For the text-containing cell, return its midpoint in (X, Y) coordinate format. 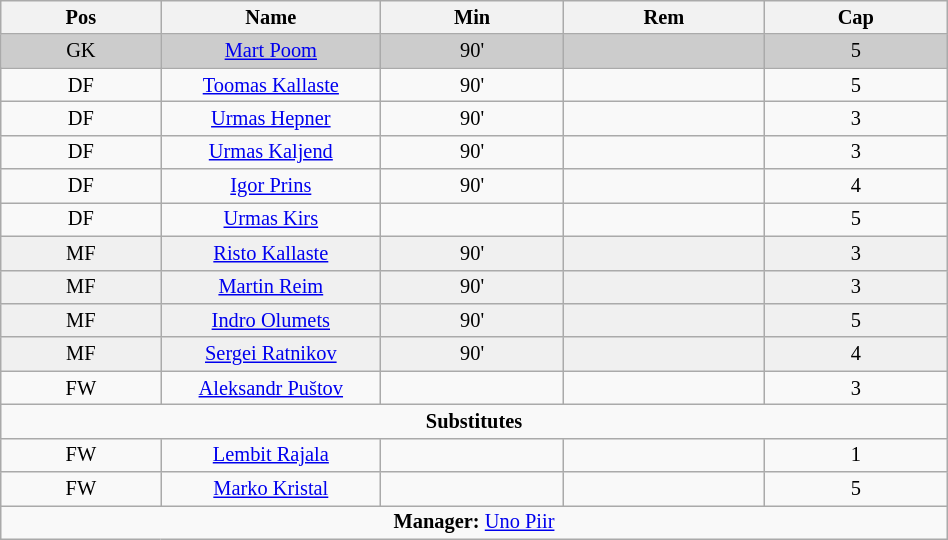
Pos (81, 17)
Aleksandr Puštov (271, 388)
Toomas Kallaste (271, 85)
Urmas Kirs (271, 219)
Urmas Kaljend (271, 152)
Indro Olumets (271, 320)
Risto Kallaste (271, 253)
Urmas Hepner (271, 118)
Igor Prins (271, 186)
Lembit Rajala (271, 455)
Cap (856, 17)
Manager: Uno Piir (474, 522)
Min (472, 17)
Marko Kristal (271, 489)
GK (81, 51)
Mart Poom (271, 51)
1 (856, 455)
Substitutes (474, 421)
Martin Reim (271, 287)
Sergei Ratnikov (271, 354)
Rem (664, 17)
Name (271, 17)
